Capture the cell that displays the provided text and extract its (X, Y) central coordinate. 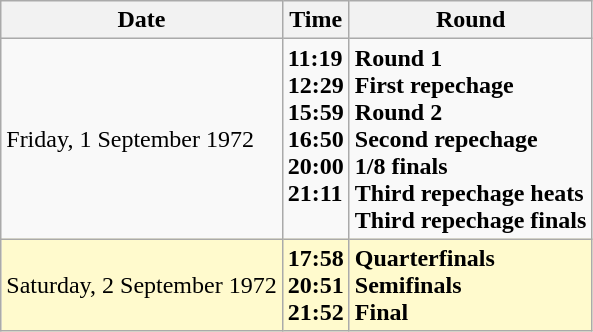
Round 1First repechageRound 2Second repechage1/8 finalsThird repechage heatsThird repechage finals (470, 139)
Saturday, 2 September 1972 (142, 285)
Date (142, 20)
Time (316, 20)
Friday, 1 September 1972 (142, 139)
11:1912:2915:5916:5020:0021:11 (316, 139)
17:5820:5121:52 (316, 285)
Round (470, 20)
QuarterfinalsSemifinalsFinal (470, 285)
